Return the [X, Y] coordinate for the center point of the cell that contains the specified text.  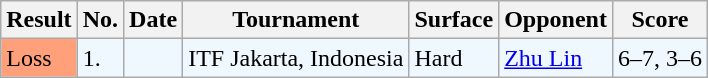
Date [154, 20]
1. [100, 58]
No. [100, 20]
6–7, 3–6 [660, 58]
Hard [454, 58]
Zhu Lin [556, 58]
Tournament [296, 20]
Surface [454, 20]
ITF Jakarta, Indonesia [296, 58]
Score [660, 20]
Opponent [556, 20]
Result [39, 20]
Loss [39, 58]
